Capture the cell that displays the provided text and extract its [x, y] central coordinate. 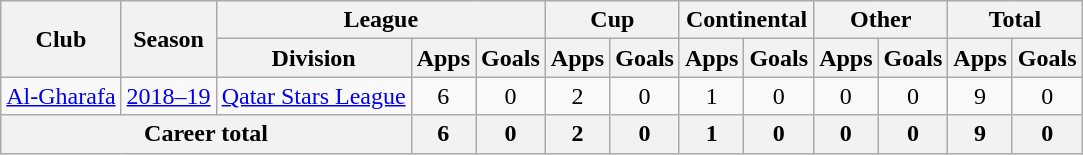
Al-Gharafa [61, 96]
Other [881, 20]
Season [168, 39]
Continental [746, 20]
Division [314, 58]
Qatar Stars League [314, 96]
Club [61, 39]
Career total [206, 134]
2018–19 [168, 96]
Total [1015, 20]
Cup [612, 20]
League [380, 20]
